Pinpoint the cell where the given text exists, returning its (x, y) midpoint coordinate. 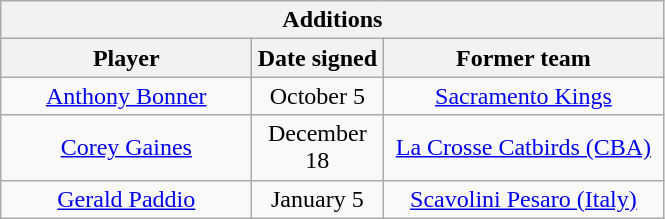
Gerald Paddio (126, 199)
Sacramento Kings (524, 96)
Anthony Bonner (126, 96)
October 5 (318, 96)
Corey Gaines (126, 148)
Former team (524, 58)
Scavolini Pesaro (Italy) (524, 199)
Additions (332, 20)
December 18 (318, 148)
La Crosse Catbirds (CBA) (524, 148)
Date signed (318, 58)
January 5 (318, 199)
Player (126, 58)
